Capture the cell that displays the provided text and extract its (X, Y) central coordinate. 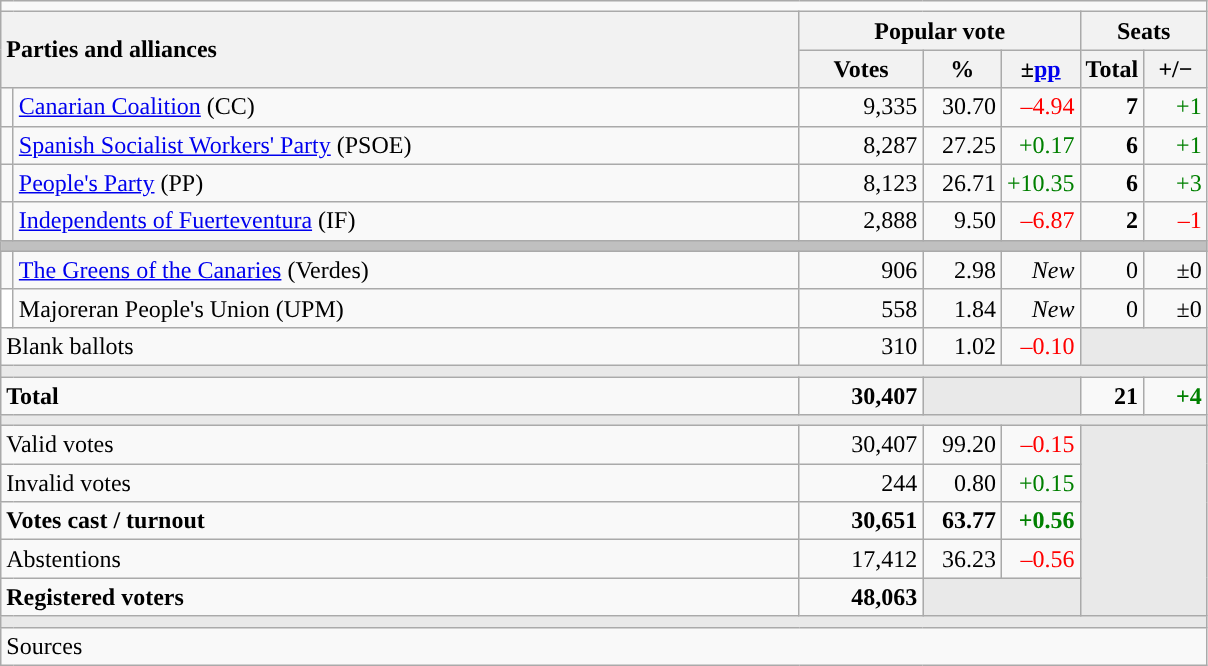
Popular vote (940, 31)
906 (861, 270)
2,888 (861, 221)
Votes cast / turnout (400, 521)
310 (861, 346)
9,335 (861, 107)
8,287 (861, 145)
9.50 (962, 221)
The Greens of the Canaries (Verdes) (406, 270)
–0.10 (1040, 346)
63.77 (962, 521)
30.70 (962, 107)
36.23 (962, 559)
244 (861, 483)
–6.87 (1040, 221)
+0.15 (1040, 483)
30,651 (861, 521)
1.02 (962, 346)
–0.15 (1040, 445)
–4.94 (1040, 107)
Canarian Coalition (CC) (406, 107)
Parties and alliances (400, 50)
–1 (1176, 221)
+0.17 (1040, 145)
+10.35 (1040, 183)
8,123 (861, 183)
People's Party (PP) (406, 183)
558 (861, 308)
+0.56 (1040, 521)
Registered voters (400, 597)
26.71 (962, 183)
Seats (1144, 31)
Abstentions (400, 559)
48,063 (861, 597)
Spanish Socialist Workers' Party (PSOE) (406, 145)
1.84 (962, 308)
Votes (861, 69)
0.80 (962, 483)
Sources (604, 646)
Majoreran People's Union (UPM) (406, 308)
Invalid votes (400, 483)
% (962, 69)
+/− (1176, 69)
27.25 (962, 145)
2 (1112, 221)
17,412 (861, 559)
Valid votes (400, 445)
+3 (1176, 183)
99.20 (962, 445)
Independents of Fuerteventura (IF) (406, 221)
+4 (1176, 395)
7 (1112, 107)
21 (1112, 395)
±pp (1040, 69)
Blank ballots (400, 346)
2.98 (962, 270)
–0.56 (1040, 559)
